Return (x, y) of the center of cell containing provided text 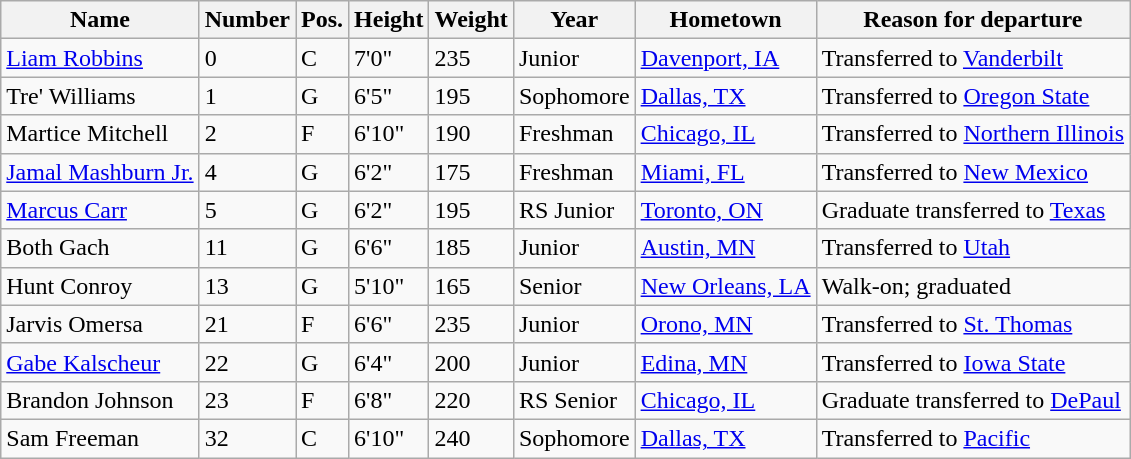
Year (574, 20)
Martice Mitchell (100, 134)
5 (247, 210)
Pos. (322, 20)
Sam Freeman (100, 438)
Edina, MN (726, 362)
Jamal Mashburn Jr. (100, 172)
RS Junior (574, 210)
6'5" (389, 96)
Graduate transferred to DePaul (972, 400)
6'4" (389, 362)
Brandon Johnson (100, 400)
240 (471, 438)
Davenport, IA (726, 58)
Orono, MN (726, 324)
Number (247, 20)
1 (247, 96)
Transferred to St. Thomas (972, 324)
Miami, FL (726, 172)
Jarvis Omersa (100, 324)
5'10" (389, 286)
165 (471, 286)
32 (247, 438)
22 (247, 362)
190 (471, 134)
Transferred to Pacific (972, 438)
4 (247, 172)
175 (471, 172)
Transferred to New Mexico (972, 172)
Graduate transferred to Texas (972, 210)
7'0" (389, 58)
Hometown (726, 20)
Austin, MN (726, 248)
Senior (574, 286)
Height (389, 20)
Liam Robbins (100, 58)
Transferred to Utah (972, 248)
21 (247, 324)
RS Senior (574, 400)
Transferred to Oregon State (972, 96)
Walk-on; graduated (972, 286)
Weight (471, 20)
185 (471, 248)
200 (471, 362)
11 (247, 248)
13 (247, 286)
Marcus Carr (100, 210)
Reason for departure (972, 20)
23 (247, 400)
Both Gach (100, 248)
0 (247, 58)
Name (100, 20)
Transferred to Vanderbilt (972, 58)
Transferred to Iowa State (972, 362)
Tre' Williams (100, 96)
Gabe Kalscheur (100, 362)
Hunt Conroy (100, 286)
Transferred to Northern Illinois (972, 134)
New Orleans, LA (726, 286)
Toronto, ON (726, 210)
2 (247, 134)
220 (471, 400)
6'8" (389, 400)
